Determine the [x, y] coordinate at the center of the cell enclosing the given text.  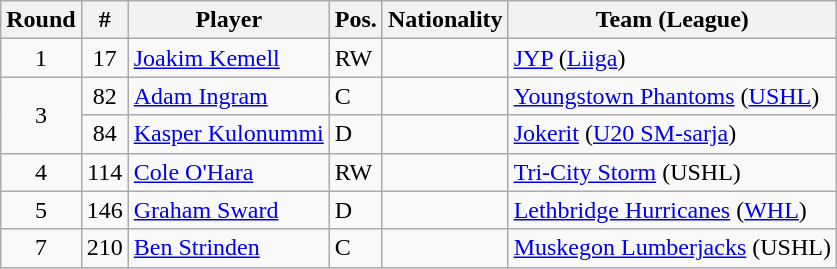
4 [41, 172]
Graham Sward [228, 210]
Adam Ingram [228, 96]
Youngstown Phantoms (USHL) [672, 96]
146 [104, 210]
Jokerit (U20 SM-sarja) [672, 134]
JYP (Liiga) [672, 58]
Pos. [356, 20]
Lethbridge Hurricanes (WHL) [672, 210]
Round [41, 20]
114 [104, 172]
7 [41, 248]
5 [41, 210]
Tri-City Storm (USHL) [672, 172]
# [104, 20]
1 [41, 58]
Joakim Kemell [228, 58]
Muskegon Lumberjacks (USHL) [672, 248]
Cole O'Hara [228, 172]
Team (League) [672, 20]
17 [104, 58]
210 [104, 248]
3 [41, 115]
82 [104, 96]
Player [228, 20]
Nationality [445, 20]
Kasper Kulonummi [228, 134]
Ben Strinden [228, 248]
84 [104, 134]
